Capture the cell that displays the provided text and extract its (X, Y) central coordinate. 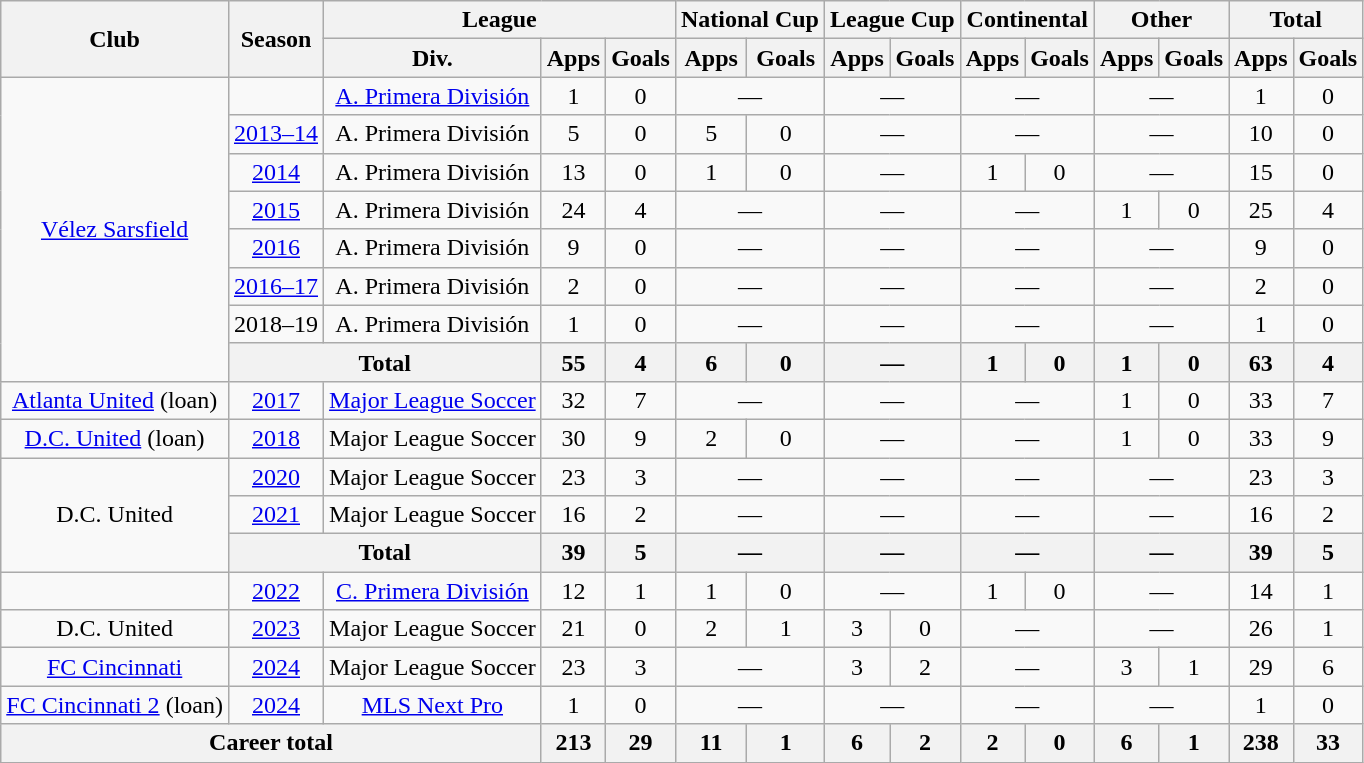
10 (1261, 134)
24 (573, 210)
2021 (276, 515)
2014 (276, 172)
21 (573, 629)
League Cup (892, 20)
2023 (276, 629)
2016 (276, 248)
Continental (1027, 20)
11 (711, 743)
FC Cincinnati 2 (loan) (115, 705)
238 (1261, 743)
2018–19 (276, 324)
12 (573, 591)
National Cup (750, 20)
Club (115, 39)
63 (1261, 362)
55 (573, 362)
MLS Next Pro (433, 705)
D.C. United (loan) (115, 438)
25 (1261, 210)
Vélez Sarsfield (115, 229)
Career total (271, 743)
30 (573, 438)
32 (573, 400)
13 (573, 172)
2020 (276, 477)
15 (1261, 172)
Div. (433, 58)
2015 (276, 210)
2018 (276, 438)
2022 (276, 591)
Other (1161, 20)
14 (1261, 591)
Season (276, 39)
2013–14 (276, 134)
League (500, 20)
2017 (276, 400)
2016–17 (276, 286)
C. Primera División (433, 591)
FC Cincinnati (115, 667)
26 (1261, 629)
Atlanta United (loan) (115, 400)
213 (573, 743)
